Return the (X, Y) coordinate for the center point of the cell that contains the specified text.  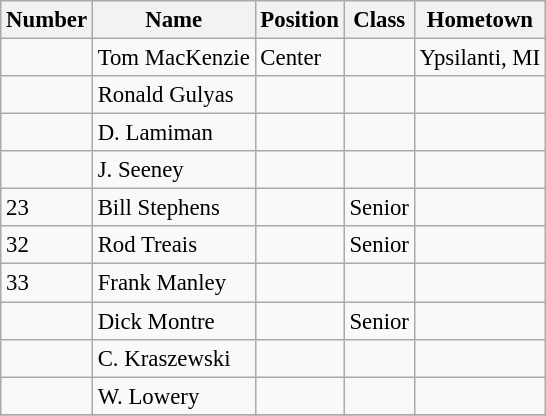
33 (47, 283)
Center (300, 58)
Tom MacKenzie (174, 58)
D. Lamiman (174, 133)
Dick Montre (174, 321)
Hometown (480, 20)
Number (47, 20)
J. Seeney (174, 170)
Class (379, 20)
Rod Treais (174, 245)
Frank Manley (174, 283)
Ronald Gulyas (174, 95)
Name (174, 20)
23 (47, 208)
C. Kraszewski (174, 358)
Ypsilanti, MI (480, 58)
Bill Stephens (174, 208)
Position (300, 20)
W. Lowery (174, 396)
32 (47, 245)
